For the text-containing cell, return its midpoint in [x, y] coordinate format. 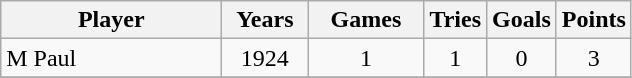
Games [366, 20]
3 [594, 58]
Points [594, 20]
M Paul [112, 58]
Goals [522, 20]
Player [112, 20]
Tries [456, 20]
0 [522, 58]
1924 [265, 58]
Years [265, 20]
